Pinpoint the cell where the given text exists, returning its (X, Y) midpoint coordinate. 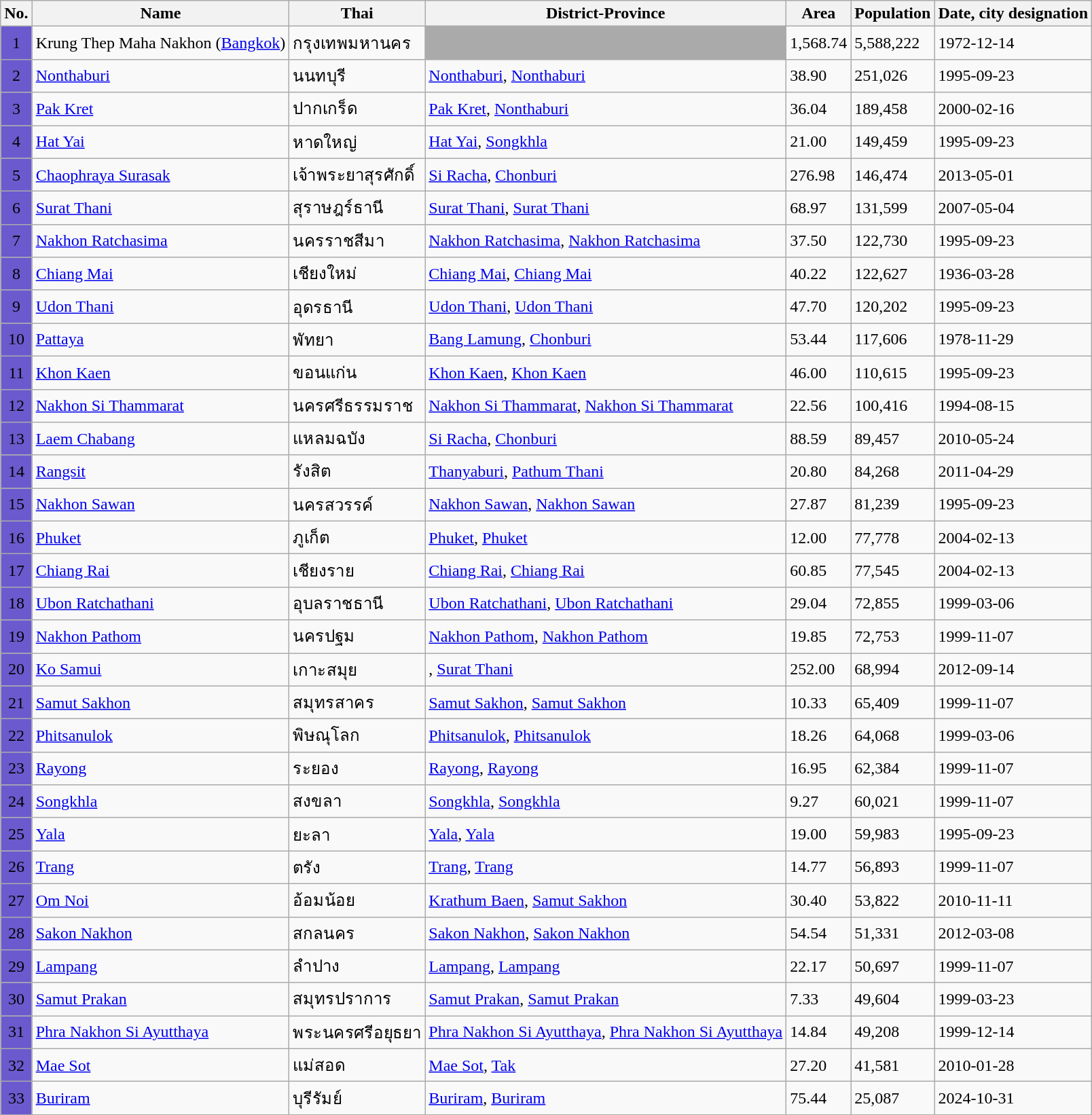
Songkhla, Songkhla (606, 801)
27.20 (819, 1065)
Samut Sakhon (160, 702)
Laem Chabang (160, 439)
Trang, Trang (606, 868)
77,545 (892, 570)
กรุงเทพมหานคร (357, 43)
Population (892, 14)
Bang Lamung, Chonburi (606, 340)
นครราชสีมา (357, 240)
อุบลราชธานี (357, 603)
31 (16, 1032)
แหลมฉบัง (357, 439)
Samut Sakhon, Samut Sakhon (606, 702)
นครสวรรค์ (357, 505)
2010-01-28 (1013, 1065)
Ko Samui (160, 670)
8 (16, 274)
68,994 (892, 670)
60,021 (892, 801)
54.54 (819, 933)
5 (16, 175)
Nakhon Ratchasima, Nakhon Ratchasima (606, 240)
75.44 (819, 1099)
33 (16, 1099)
46.00 (819, 372)
276.98 (819, 175)
Nonthaburi (160, 76)
Khon Kaen (160, 372)
29 (16, 967)
110,615 (892, 372)
59,983 (892, 834)
Ubon Ratchathani (160, 603)
Om Noi (160, 900)
64,068 (892, 736)
100,416 (892, 406)
Nonthaburi, Nonthaburi (606, 76)
Nakhon Si Thammarat (160, 406)
Sakon Nakhon, Sakon Nakhon (606, 933)
Nakhon Ratchasima (160, 240)
Chiang Rai, Chiang Rai (606, 570)
Rayong (160, 769)
131,599 (892, 208)
53,822 (892, 900)
53.44 (819, 340)
Nakhon Sawan (160, 505)
117,606 (892, 340)
1999-03-23 (1013, 1000)
81,239 (892, 505)
7.33 (819, 1000)
Chaophraya Surasak (160, 175)
อุดรธานี (357, 307)
1978-11-29 (1013, 340)
แม่สอด (357, 1065)
2000-02-16 (1013, 109)
40.22 (819, 274)
ระยอง (357, 769)
Yala (160, 834)
เชียงใหม่ (357, 274)
1999-12-14 (1013, 1032)
2011-04-29 (1013, 471)
Hat Yai (160, 141)
16 (16, 538)
Thai (357, 14)
88.59 (819, 439)
Name (160, 14)
38.90 (819, 76)
20 (16, 670)
Ubon Ratchathani, Ubon Ratchathani (606, 603)
Krung Thep Maha Nakhon (Bangkok) (160, 43)
ตรัง (357, 868)
หาดใหญ่ (357, 141)
36.04 (819, 109)
Samut Prakan, Samut Prakan (606, 1000)
22 (16, 736)
นครศรีธรรมราช (357, 406)
1994-08-15 (1013, 406)
ขอนแก่น (357, 372)
Nakhon Pathom, Nakhon Pathom (606, 637)
สมุทรปราการ (357, 1000)
Songkhla (160, 801)
23 (16, 769)
10 (16, 340)
89,457 (892, 439)
, Surat Thani (606, 670)
26 (16, 868)
ลำปาง (357, 967)
77,778 (892, 538)
18 (16, 603)
Phra Nakhon Si Ayutthaya (160, 1032)
62,384 (892, 769)
25,087 (892, 1099)
เชียงราย (357, 570)
Chiang Rai (160, 570)
Hat Yai, Songkhla (606, 141)
Surat Thani (160, 208)
2 (16, 76)
สมุทรสาคร (357, 702)
16.95 (819, 769)
District-Province (606, 14)
อ้อมน้อย (357, 900)
72,753 (892, 637)
11 (16, 372)
149,459 (892, 141)
Nakhon Si Thammarat, Nakhon Si Thammarat (606, 406)
Mae Sot (160, 1065)
27 (16, 900)
Udon Thani (160, 307)
72,855 (892, 603)
68.97 (819, 208)
ภูเก็ต (357, 538)
19 (16, 637)
24 (16, 801)
19.00 (819, 834)
Phitsanulok, Phitsanulok (606, 736)
50,697 (892, 967)
นนทบุรี (357, 76)
สงขลา (357, 801)
2007-05-04 (1013, 208)
189,458 (892, 109)
Lampang (160, 967)
Phra Nakhon Si Ayutthaya, Phra Nakhon Si Ayutthaya (606, 1032)
120,202 (892, 307)
19.85 (819, 637)
60.85 (819, 570)
122,730 (892, 240)
Chiang Mai, Chiang Mai (606, 274)
นครปฐม (357, 637)
22.56 (819, 406)
Udon Thani, Udon Thani (606, 307)
84,268 (892, 471)
เจ้าพระยาสุรศักดิ์ (357, 175)
รังสิต (357, 471)
12.00 (819, 538)
Buriram (160, 1099)
Area (819, 14)
29.04 (819, 603)
21 (16, 702)
1972-12-14 (1013, 43)
13 (16, 439)
Khon Kaen, Khon Kaen (606, 372)
47.70 (819, 307)
17 (16, 570)
122,627 (892, 274)
65,409 (892, 702)
Rayong, Rayong (606, 769)
สกลนคร (357, 933)
2012-09-14 (1013, 670)
Trang (160, 868)
6 (16, 208)
สุราษฎร์ธานี (357, 208)
Date, city designation (1013, 14)
14.84 (819, 1032)
25 (16, 834)
Phuket (160, 538)
7 (16, 240)
27.87 (819, 505)
146,474 (892, 175)
Nakhon Sawan, Nakhon Sawan (606, 505)
Chiang Mai (160, 274)
10.33 (819, 702)
Mae Sot, Tak (606, 1065)
49,208 (892, 1032)
พระนครศรีอยุธยา (357, 1032)
251,026 (892, 76)
Thanyaburi, Pathum Thani (606, 471)
Phitsanulok (160, 736)
Krathum Baen, Samut Sakhon (606, 900)
เกาะสมุย (357, 670)
ยะลา (357, 834)
พิษณุโลก (357, 736)
15 (16, 505)
2010-11-11 (1013, 900)
18.26 (819, 736)
1936-03-28 (1013, 274)
Pak Kret (160, 109)
Yala, Yala (606, 834)
2010-05-24 (1013, 439)
4 (16, 141)
21.00 (819, 141)
12 (16, 406)
30 (16, 1000)
Nakhon Pathom (160, 637)
Samut Prakan (160, 1000)
Phuket, Phuket (606, 538)
Buriram, Buriram (606, 1099)
1,568.74 (819, 43)
20.80 (819, 471)
Sakon Nakhon (160, 933)
พัทยา (357, 340)
41,581 (892, 1065)
2024-10-31 (1013, 1099)
ปากเกร็ด (357, 109)
9 (16, 307)
3 (16, 109)
Lampang, Lampang (606, 967)
1 (16, 43)
5,588,222 (892, 43)
2013-05-01 (1013, 175)
Surat Thani, Surat Thani (606, 208)
252.00 (819, 670)
Pattaya (160, 340)
22.17 (819, 967)
บุรีรัมย์ (357, 1099)
Pak Kret, Nonthaburi (606, 109)
28 (16, 933)
14 (16, 471)
30.40 (819, 900)
56,893 (892, 868)
Rangsit (160, 471)
14.77 (819, 868)
37.50 (819, 240)
No. (16, 14)
9.27 (819, 801)
32 (16, 1065)
51,331 (892, 933)
2012-03-08 (1013, 933)
49,604 (892, 1000)
